Scan for the cell matching the given text and deliver its [x, y] coordinate at center. 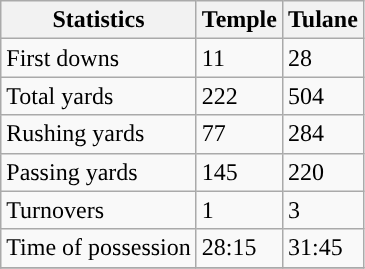
Turnovers [99, 210]
28:15 [239, 248]
Time of possession [99, 248]
Statistics [99, 20]
3 [322, 210]
Tulane [322, 20]
145 [239, 172]
Total yards [99, 96]
220 [322, 172]
First downs [99, 58]
284 [322, 134]
Rushing yards [99, 134]
77 [239, 134]
504 [322, 96]
28 [322, 58]
222 [239, 96]
11 [239, 58]
Passing yards [99, 172]
31:45 [322, 248]
Temple [239, 20]
1 [239, 210]
